Locate the cell with the specified text and output its [x, y] center coordinate. 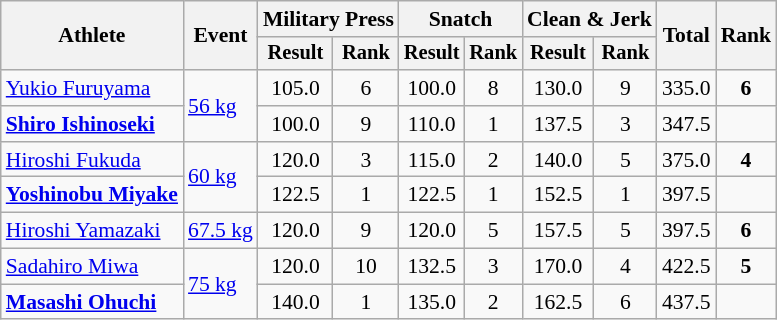
Shiro Ishinoseki [92, 124]
Military Press [328, 19]
Snatch [460, 19]
Event [220, 36]
157.5 [558, 231]
437.5 [686, 302]
Athlete [92, 36]
105.0 [296, 88]
152.5 [558, 195]
115.0 [432, 160]
60 kg [220, 178]
56 kg [220, 106]
110.0 [432, 124]
75 kg [220, 284]
422.5 [686, 267]
137.5 [558, 124]
67.5 kg [220, 231]
135.0 [432, 302]
Total [686, 36]
162.5 [558, 302]
Sadahiro Miwa [92, 267]
Hiroshi Yamazaki [92, 231]
Masashi Ohuchi [92, 302]
10 [366, 267]
Yukio Furuyama [92, 88]
Hiroshi Fukuda [92, 160]
Yoshinobu Miyake [92, 195]
130.0 [558, 88]
Clean & Jerk [590, 19]
347.5 [686, 124]
335.0 [686, 88]
8 [493, 88]
170.0 [558, 267]
375.0 [686, 160]
132.5 [432, 267]
